Extract the (x, y) coordinate from the center of the cell holding the provided text.  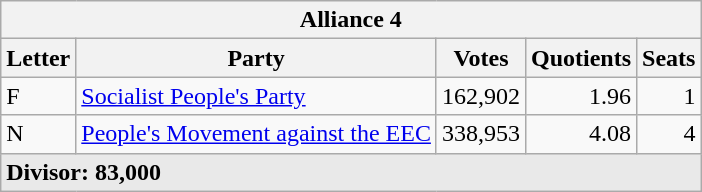
N (38, 134)
4 (669, 134)
Socialist People's Party (256, 96)
Seats (669, 58)
1 (669, 96)
Party (256, 58)
Quotients (580, 58)
162,902 (480, 96)
People's Movement against the EEC (256, 134)
4.08 (580, 134)
Votes (480, 58)
338,953 (480, 134)
Alliance 4 (351, 20)
1.96 (580, 96)
Letter (38, 58)
Divisor: 83,000 (351, 172)
F (38, 96)
